Find where the given text appears and provide that cell's center as [X, Y] coordinate. 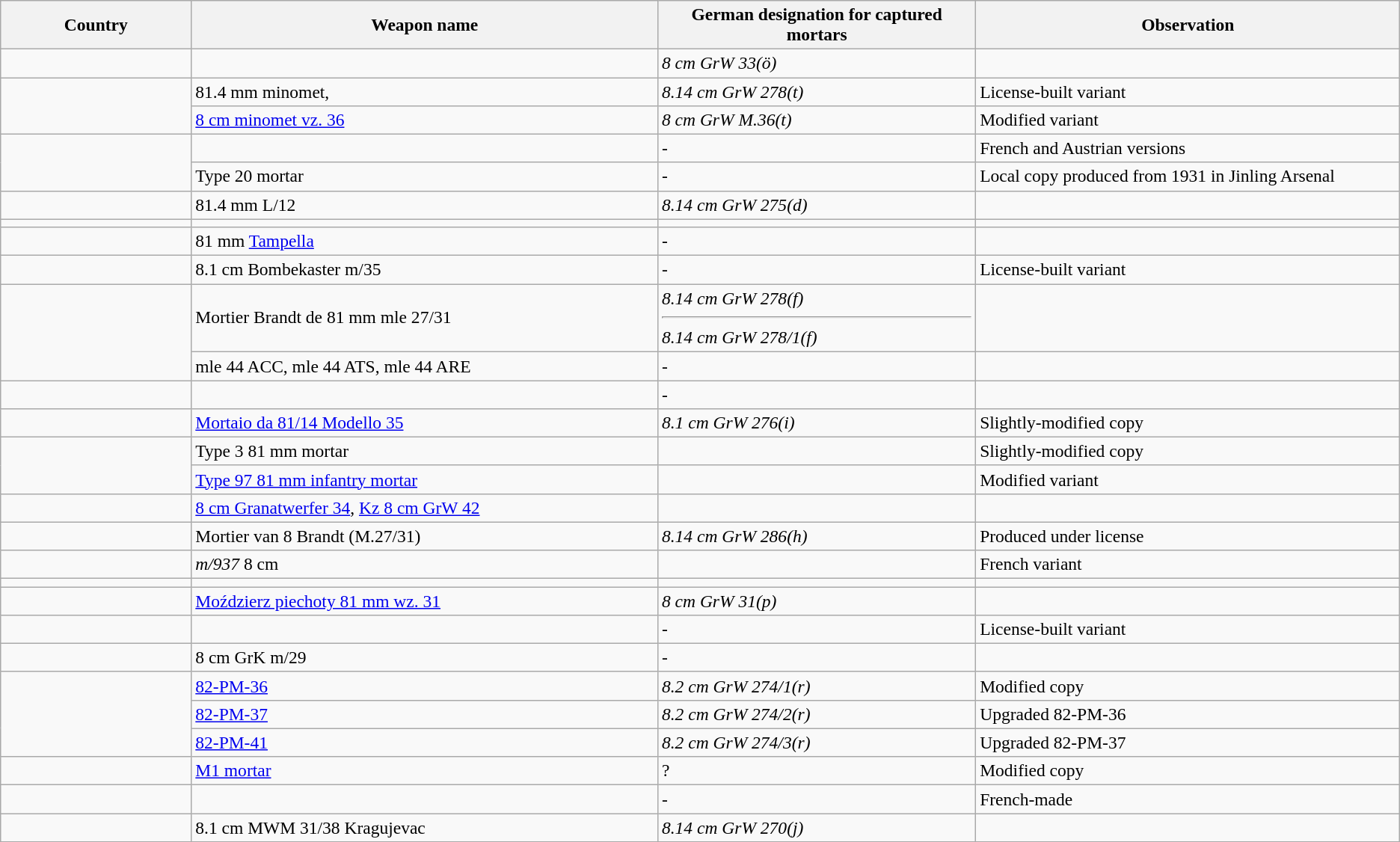
8 cm GrK m/29 [425, 657]
Produced under license [1188, 536]
Mortier van 8 Brandt (M.27/31) [425, 536]
8.14 cm GrW 275(d) [817, 205]
French variant [1188, 565]
8 cm Granatwerfer 34, Kz 8 cm GrW 42 [425, 508]
82-PM-41 [425, 743]
8.2 cm GrW 274/2(r) [817, 714]
Country [96, 24]
Mortier Brandt de 81 mm mle 27/31 [425, 317]
French-made [1188, 799]
8.2 cm GrW 274/1(r) [817, 686]
8 cm GrW 33(ö) [817, 63]
mle 44 ACC, mle 44 ATS, mle 44 ARE [425, 366]
8.1 cm MWM 31/38 Kragujevac [425, 827]
German designation for captured mortars [817, 24]
Upgraded 82-PM-37 [1188, 743]
Local copy produced from 1931 in Jinling Arsenal [1188, 176]
8.1 cm GrW 276(i) [817, 422]
8 cm GrW 31(p) [817, 600]
8 cm GrW M.36(t) [817, 120]
8.14 cm GrW 286(h) [817, 536]
French and Austrian versions [1188, 148]
Observation [1188, 24]
Type 20 mortar [425, 176]
Mortaio da 81/14 Modello 35 [425, 422]
8.14 cm GrW 278(t) [817, 91]
8.2 cm GrW 274/3(r) [817, 743]
8.14 cm GrW 278(f)8.14 cm GrW 278/1(f) [817, 317]
81 mm Tampella [425, 241]
8.14 cm GrW 270(j) [817, 827]
Weapon name [425, 24]
Type 97 81 mm infantry mortar [425, 479]
Upgraded 82-PM-36 [1188, 714]
81.4 mm L/12 [425, 205]
Moździerz piechoty 81 mm wz. 31 [425, 600]
82-PM-37 [425, 714]
Type 3 81 mm mortar [425, 451]
? [817, 771]
m/937 8 cm [425, 565]
M1 mortar [425, 771]
82-PM-36 [425, 686]
8 cm minomet vz. 36 [425, 120]
8.1 cm Bombekaster m/35 [425, 269]
81.4 mm minomet, [425, 91]
